Pinpoint the cell where the given text exists, returning its (x, y) midpoint coordinate. 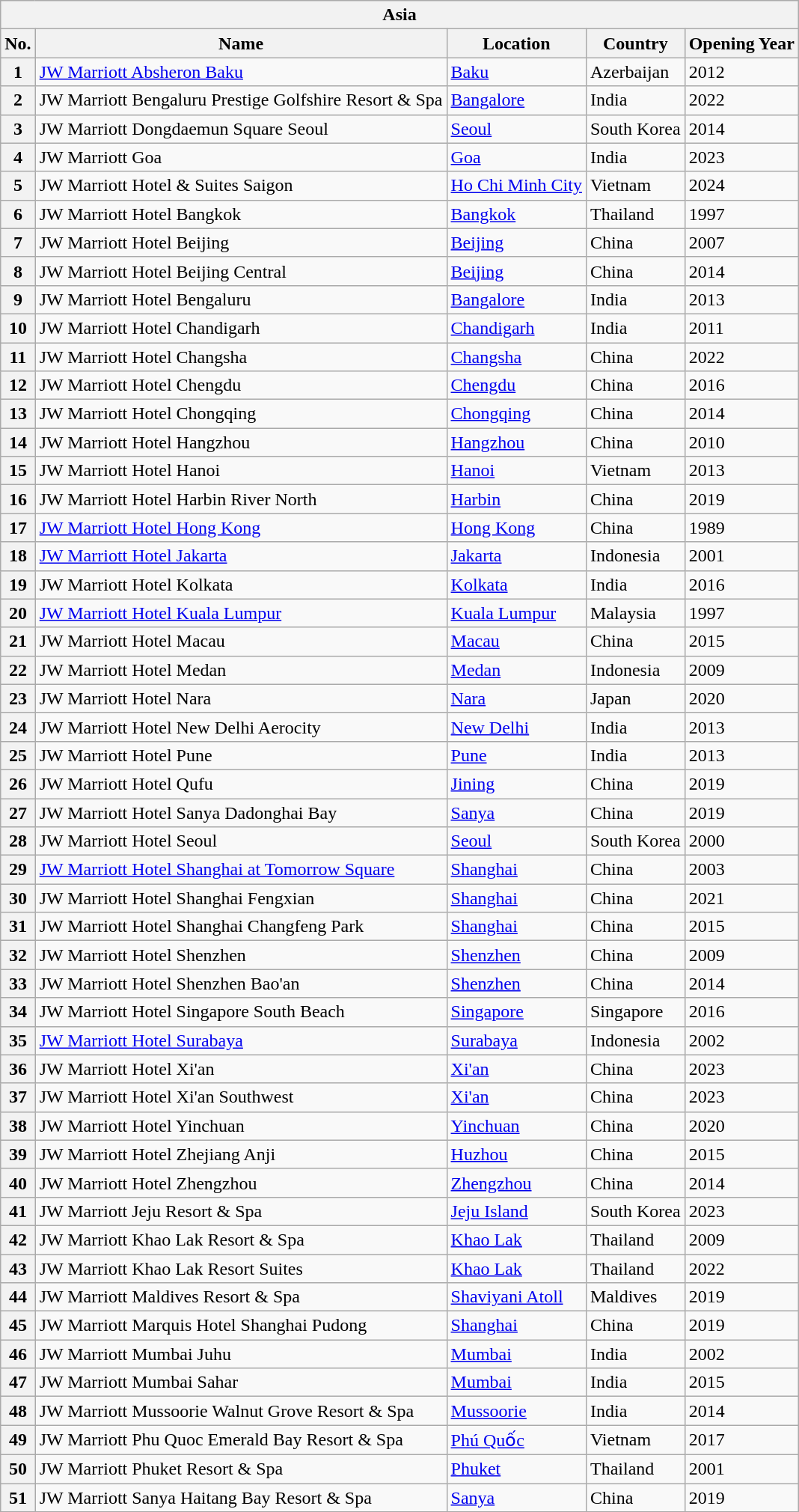
Jakarta (516, 556)
JW Marriott Hotel Zhengzhou (241, 1183)
Jeju Island (516, 1211)
2003 (741, 870)
Hangzhou (516, 442)
JW Marriott Mumbai Juhu (241, 1354)
47 (18, 1383)
JW Marriott Hotel Singapore South Beach (241, 1012)
JW Marriott Hotel Hong Kong (241, 528)
Hong Kong (516, 528)
4 (18, 157)
JW Marriott Hotel Zhejiang Anji (241, 1154)
JW Marriott Hotel Xi'an (241, 1069)
JW Marriott Hotel Hanoi (241, 471)
JW Marriott Phuket Resort & Spa (241, 1469)
2012 (741, 72)
Country (635, 43)
28 (18, 841)
JW Marriott Hotel Hangzhou (241, 442)
3 (18, 129)
16 (18, 499)
2007 (741, 243)
JW Marriott Hotel Seoul (241, 841)
9 (18, 299)
JW Marriott Hotel Jakarta (241, 556)
JW Marriott Mussoorie Walnut Grove Resort & Spa (241, 1411)
Ho Chi Minh City (516, 186)
JW Marriott Hotel Changsha (241, 357)
25 (18, 755)
41 (18, 1211)
Changsha (516, 357)
13 (18, 414)
JW Marriott Mumbai Sahar (241, 1383)
49 (18, 1440)
Chengdu (516, 385)
22 (18, 670)
Shaviyani Atoll (516, 1297)
Kolkata (516, 585)
JW Marriott Maldives Resort & Spa (241, 1297)
Medan (516, 670)
JW Marriott Hotel New Delhi Aerocity (241, 727)
2017 (741, 1440)
2021 (741, 898)
JW Marriott Hotel Shanghai at Tomorrow Square (241, 870)
Opening Year (741, 43)
Maldives (635, 1297)
Pune (516, 755)
46 (18, 1354)
JW Marriott Hotel Beijing Central (241, 271)
JW Marriott Hotel Chandigarh (241, 328)
JW Marriott Hotel Yinchuan (241, 1126)
20 (18, 613)
1 (18, 72)
12 (18, 385)
32 (18, 955)
5 (18, 186)
JW Marriott Hotel Chengdu (241, 385)
Asia (399, 15)
48 (18, 1411)
23 (18, 698)
33 (18, 984)
JW Marriott Hotel Kuala Lumpur (241, 613)
7 (18, 243)
Baku (516, 72)
JW Marriott Hotel Sanya Dadonghai Bay (241, 812)
2010 (741, 442)
43 (18, 1269)
27 (18, 812)
51 (18, 1498)
15 (18, 471)
2000 (741, 841)
42 (18, 1240)
29 (18, 870)
JW Marriott Absheron Baku (241, 72)
37 (18, 1097)
8 (18, 271)
Location (516, 43)
JW Marriott Hotel Chongqing (241, 414)
10 (18, 328)
JW Marriott Hotel & Suites Saigon (241, 186)
Zhengzhou (516, 1183)
JW Marriott Bengaluru Prestige Golfshire Resort & Spa (241, 100)
New Delhi (516, 727)
Huzhou (516, 1154)
JW Marriott Hotel Xi'an Southwest (241, 1097)
Kuala Lumpur (516, 613)
JW Marriott Hotel Shenzhen (241, 955)
19 (18, 585)
Nara (516, 698)
JW Marriott Dongdaemun Square Seoul (241, 129)
JW Marriott Hotel Shanghai Fengxian (241, 898)
11 (18, 357)
JW Marriott Phu Quoc Emerald Bay Resort & Spa (241, 1440)
JW Marriott Hotel Macau (241, 641)
Macau (516, 641)
Malaysia (635, 613)
Chandigarh (516, 328)
No. (18, 43)
Japan (635, 698)
Goa (516, 157)
Phú Quốc (516, 1440)
38 (18, 1126)
JW Marriott Hotel Shenzhen Bao'an (241, 984)
Hanoi (516, 471)
JW Marriott Hotel Kolkata (241, 585)
2 (18, 100)
36 (18, 1069)
18 (18, 556)
JW Marriott Khao Lak Resort & Spa (241, 1240)
31 (18, 927)
35 (18, 1040)
JW Marriott Hotel Pune (241, 755)
JW Marriott Hotel Medan (241, 670)
34 (18, 1012)
Jining (516, 784)
JW Marriott Hotel Qufu (241, 784)
30 (18, 898)
JW Marriott Hotel Surabaya (241, 1040)
2011 (741, 328)
JW Marriott Khao Lak Resort Suites (241, 1269)
JW Marriott Goa (241, 157)
26 (18, 784)
JW Marriott Hotel Shanghai Changfeng Park (241, 927)
JW Marriott Hotel Nara (241, 698)
JW Marriott Hotel Beijing (241, 243)
JW Marriott Hotel Harbin River North (241, 499)
21 (18, 641)
50 (18, 1469)
Yinchuan (516, 1126)
6 (18, 214)
JW Marriott Marquis Hotel Shanghai Pudong (241, 1326)
39 (18, 1154)
44 (18, 1297)
14 (18, 442)
2024 (741, 186)
Harbin (516, 499)
Name (241, 43)
Phuket (516, 1469)
40 (18, 1183)
17 (18, 528)
24 (18, 727)
Azerbaijan (635, 72)
45 (18, 1326)
JW Marriott Jeju Resort & Spa (241, 1211)
Surabaya (516, 1040)
Chongqing (516, 414)
Mussoorie (516, 1411)
Bangkok (516, 214)
1989 (741, 528)
JW Marriott Hotel Bengaluru (241, 299)
JW Marriott Sanya Haitang Bay Resort & Spa (241, 1498)
JW Marriott Hotel Bangkok (241, 214)
